For the text-containing cell, return its midpoint in (x, y) coordinate format. 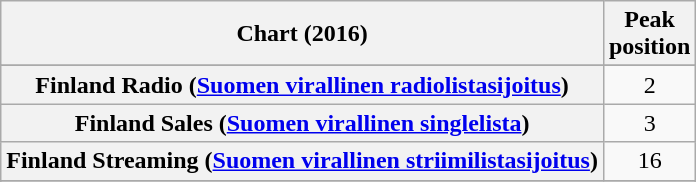
2 (649, 85)
Finland Streaming (Suomen virallinen striimilistasijoitus) (302, 161)
Chart (2016) (302, 34)
16 (649, 161)
3 (649, 123)
Peakposition (649, 34)
Finland Radio (Suomen virallinen radiolistasijoitus) (302, 85)
Finland Sales (Suomen virallinen singlelista) (302, 123)
